Find where the given text appears and provide that cell's center as (x, y) coordinate. 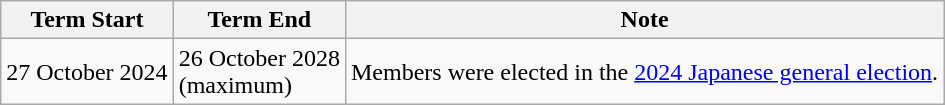
26 October 2028(maximum) (259, 72)
27 October 2024 (87, 72)
Note (644, 20)
Members were elected in the 2024 Japanese general election. (644, 72)
Term Start (87, 20)
Term End (259, 20)
